Provide the [x, y] coordinate of the cell's center where the given text is located.  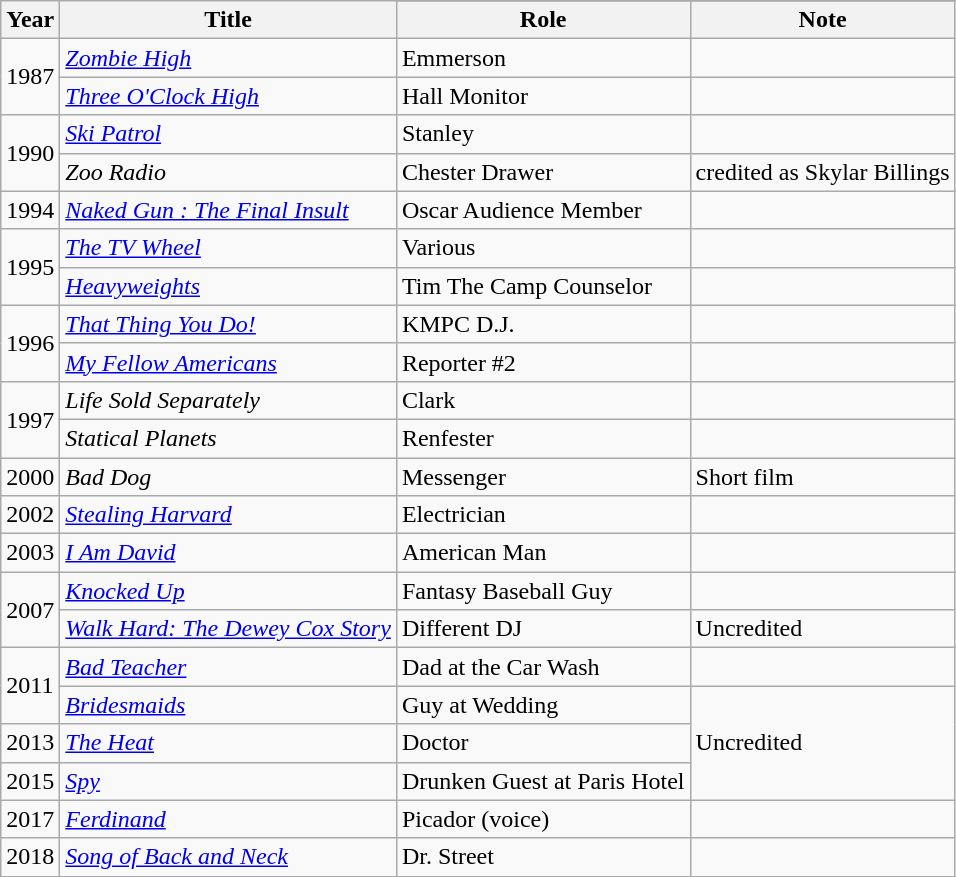
2017 [30, 819]
2011 [30, 686]
The TV Wheel [228, 248]
My Fellow Americans [228, 362]
2007 [30, 610]
Song of Back and Neck [228, 857]
Naked Gun : The Final Insult [228, 210]
That Thing You Do! [228, 324]
2003 [30, 553]
credited as Skylar Billings [822, 172]
1997 [30, 419]
Ski Patrol [228, 134]
Guy at Wedding [543, 705]
Hall Monitor [543, 96]
I Am David [228, 553]
Clark [543, 400]
2015 [30, 781]
2002 [30, 515]
Bad Teacher [228, 667]
Knocked Up [228, 591]
Different DJ [543, 629]
American Man [543, 553]
Year [30, 20]
Dr. Street [543, 857]
Role [543, 20]
2013 [30, 743]
Doctor [543, 743]
Heavyweights [228, 286]
Chester Drawer [543, 172]
Drunken Guest at Paris Hotel [543, 781]
Life Sold Separately [228, 400]
1990 [30, 153]
Picador (voice) [543, 819]
Zoo Radio [228, 172]
Various [543, 248]
Oscar Audience Member [543, 210]
Electrician [543, 515]
1987 [30, 77]
Fantasy Baseball Guy [543, 591]
2000 [30, 477]
1995 [30, 267]
Spy [228, 781]
Walk Hard: The Dewey Cox Story [228, 629]
The Heat [228, 743]
KMPC D.J. [543, 324]
Reporter #2 [543, 362]
Stealing Harvard [228, 515]
Three O'Clock High [228, 96]
1996 [30, 343]
Statical Planets [228, 438]
Short film [822, 477]
Renfester [543, 438]
Stanley [543, 134]
Zombie High [228, 58]
Title [228, 20]
Note [822, 20]
2018 [30, 857]
Dad at the Car Wash [543, 667]
Ferdinand [228, 819]
Bad Dog [228, 477]
Emmerson [543, 58]
Bridesmaids [228, 705]
Tim The Camp Counselor [543, 286]
1994 [30, 210]
Messenger [543, 477]
